Pinpoint the cell where the given text exists, returning its (X, Y) midpoint coordinate. 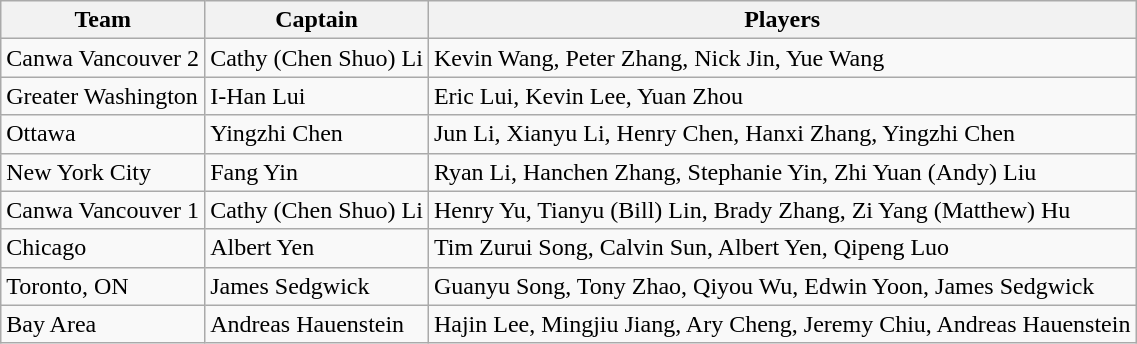
Henry Yu, Tianyu (Bill) Lin, Brady Zhang, Zi Yang (Matthew) Hu (782, 210)
Captain (317, 20)
Canwa Vancouver 1 (103, 210)
Players (782, 20)
Albert Yen (317, 248)
Hajin Lee, Mingjiu Jiang, Ary Cheng, Jeremy Chiu, Andreas Hauenstein (782, 324)
Andreas Hauenstein (317, 324)
I-Han Lui (317, 96)
Canwa Vancouver 2 (103, 58)
Yingzhi Chen (317, 134)
James Sedgwick (317, 286)
New York City (103, 172)
Team (103, 20)
Tim Zurui Song, Calvin Sun, Albert Yen, Qipeng Luo (782, 248)
Greater Washington (103, 96)
Kevin Wang, Peter Zhang, Nick Jin, Yue Wang (782, 58)
Ottawa (103, 134)
Toronto, ON (103, 286)
Jun Li, Xianyu Li, Henry Chen, Hanxi Zhang, Yingzhi Chen (782, 134)
Ryan Li, Hanchen Zhang, Stephanie Yin, Zhi Yuan (Andy) Liu (782, 172)
Eric Lui, Kevin Lee, Yuan Zhou (782, 96)
Chicago (103, 248)
Fang Yin (317, 172)
Guanyu Song, Tony Zhao, Qiyou Wu, Edwin Yoon, James Sedgwick (782, 286)
Bay Area (103, 324)
